From the cell containing the given text, extract its center point as (x, y) coordinate. 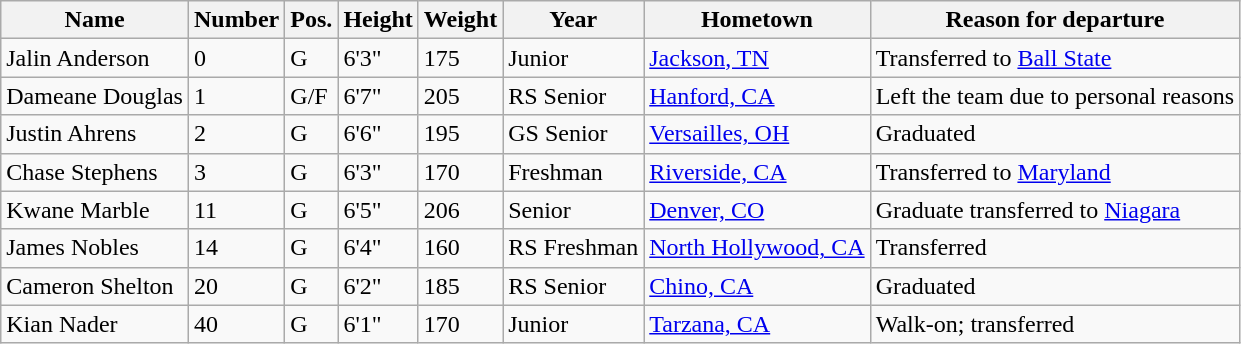
Kwane Marble (95, 210)
Versailles, OH (757, 134)
6'4" (378, 248)
Cameron Shelton (95, 286)
Justin Ahrens (95, 134)
Jackson, TN (757, 58)
6'6" (378, 134)
Reason for departure (1055, 20)
3 (236, 172)
6'7" (378, 96)
175 (460, 58)
1 (236, 96)
Left the team due to personal reasons (1055, 96)
0 (236, 58)
11 (236, 210)
North Hollywood, CA (757, 248)
195 (460, 134)
6'5" (378, 210)
Name (95, 20)
205 (460, 96)
Chase Stephens (95, 172)
Transferred to Maryland (1055, 172)
Kian Nader (95, 324)
160 (460, 248)
Number (236, 20)
GS Senior (574, 134)
Chino, CA (757, 286)
Transferred to Ball State (1055, 58)
206 (460, 210)
Weight (460, 20)
RS Freshman (574, 248)
Dameane Douglas (95, 96)
6'1" (378, 324)
20 (236, 286)
Height (378, 20)
14 (236, 248)
Transferred (1055, 248)
Tarzana, CA (757, 324)
Denver, CO (757, 210)
Pos. (312, 20)
Jalin Anderson (95, 58)
Hometown (757, 20)
Freshman (574, 172)
James Nobles (95, 248)
185 (460, 286)
2 (236, 134)
6'2" (378, 286)
40 (236, 324)
G/F (312, 96)
Walk-on; transferred (1055, 324)
Graduate transferred to Niagara (1055, 210)
Year (574, 20)
Senior (574, 210)
Riverside, CA (757, 172)
Hanford, CA (757, 96)
